Return (x, y) of the center of cell containing provided text 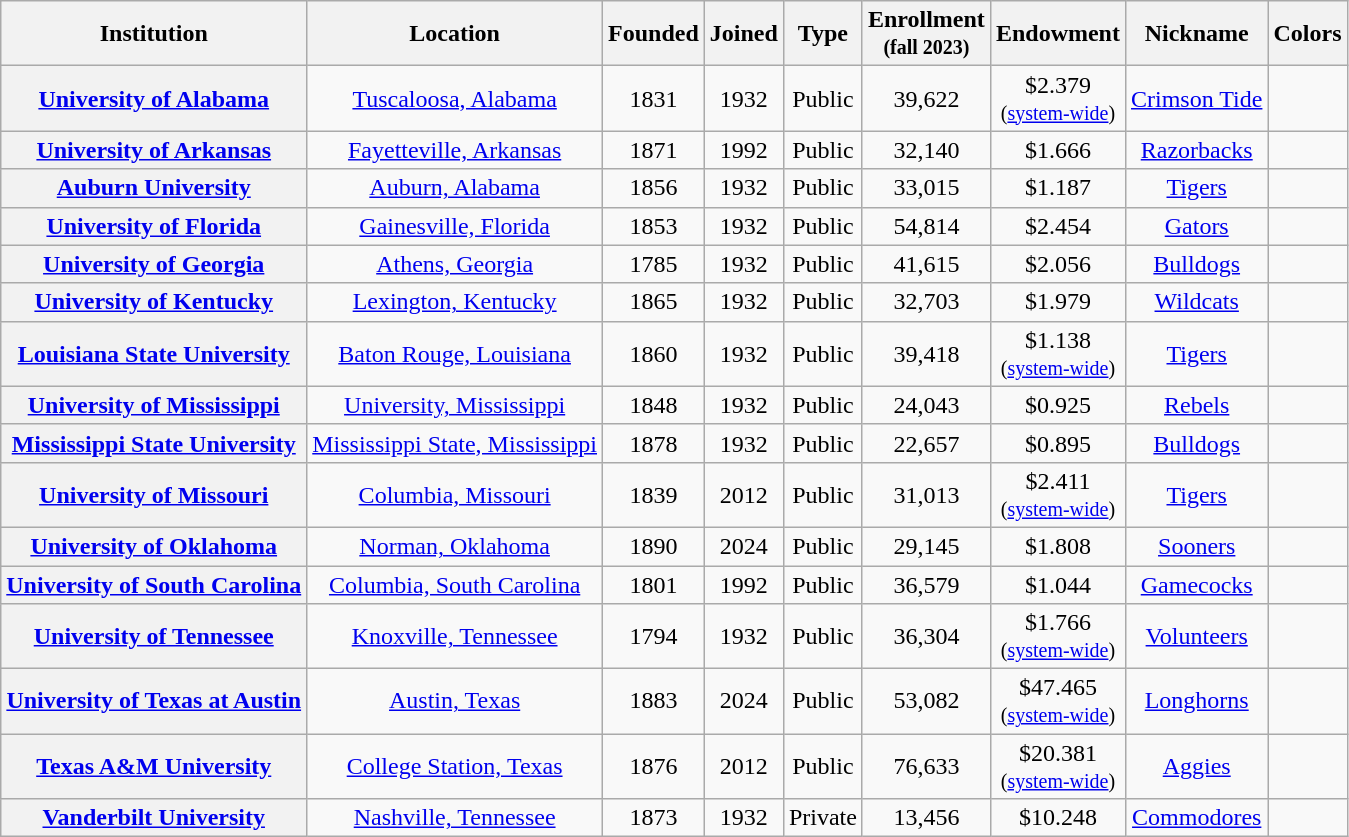
1848 (654, 405)
University of Florida (154, 226)
Norman, Oklahoma (455, 546)
1856 (654, 188)
University of Mississippi (154, 405)
$20.381(system-wide) (1058, 766)
Razorbacks (1196, 150)
Crimson Tide (1196, 98)
$1.187 (1058, 188)
1831 (654, 98)
Joined (744, 34)
1876 (654, 766)
39,418 (926, 354)
1853 (654, 226)
Commodores (1196, 818)
University of Alabama (154, 98)
Gainesville, Florida (455, 226)
College Station, Texas (455, 766)
University of Kentucky (154, 302)
$0.895 (1058, 443)
$2.379(system-wide) (1058, 98)
1865 (654, 302)
Tuscaloosa, Alabama (455, 98)
Nashville, Tennessee (455, 818)
31,013 (926, 494)
$10.248 (1058, 818)
1839 (654, 494)
Auburn, Alabama (455, 188)
Founded (654, 34)
University, Mississippi (455, 405)
Gamecocks (1196, 585)
13,456 (926, 818)
University of Texas at Austin (154, 702)
Type (822, 34)
39,622 (926, 98)
Texas A&M University (154, 766)
$0.925 (1058, 405)
32,703 (926, 302)
Colors (1308, 34)
Austin, Texas (455, 702)
Rebels (1196, 405)
22,657 (926, 443)
University of Oklahoma (154, 546)
1883 (654, 702)
54,814 (926, 226)
32,140 (926, 150)
University of South Carolina (154, 585)
$1.808 (1058, 546)
Lexington, Kentucky (455, 302)
Location (455, 34)
Knoxville, Tennessee (455, 636)
1794 (654, 636)
Aggies (1196, 766)
University of Missouri (154, 494)
University of Georgia (154, 264)
24,043 (926, 405)
Private (822, 818)
Gators (1196, 226)
$47.465(system-wide) (1058, 702)
Sooners (1196, 546)
Wildcats (1196, 302)
76,633 (926, 766)
Columbia, South Carolina (455, 585)
Mississippi State University (154, 443)
36,304 (926, 636)
$1.138(system-wide) (1058, 354)
29,145 (926, 546)
Nickname (1196, 34)
Institution (154, 34)
1873 (654, 818)
33,015 (926, 188)
$1.044 (1058, 585)
Louisiana State University (154, 354)
1785 (654, 264)
Athens, Georgia (455, 264)
Fayetteville, Arkansas (455, 150)
$2.411(system-wide) (1058, 494)
1890 (654, 546)
Mississippi State, Mississippi (455, 443)
41,615 (926, 264)
1860 (654, 354)
Columbia, Missouri (455, 494)
$1.979 (1058, 302)
$2.056 (1058, 264)
University of Arkansas (154, 150)
1878 (654, 443)
Longhorns (1196, 702)
Vanderbilt University (154, 818)
1801 (654, 585)
$1.666 (1058, 150)
$2.454 (1058, 226)
$1.766(system-wide) (1058, 636)
Enrollment(fall 2023) (926, 34)
53,082 (926, 702)
Auburn University (154, 188)
Endowment (1058, 34)
Volunteers (1196, 636)
36,579 (926, 585)
University of Tennessee (154, 636)
1871 (654, 150)
Baton Rouge, Louisiana (455, 354)
